Return the [X, Y] coordinate for the center point of the cell that contains the specified text.  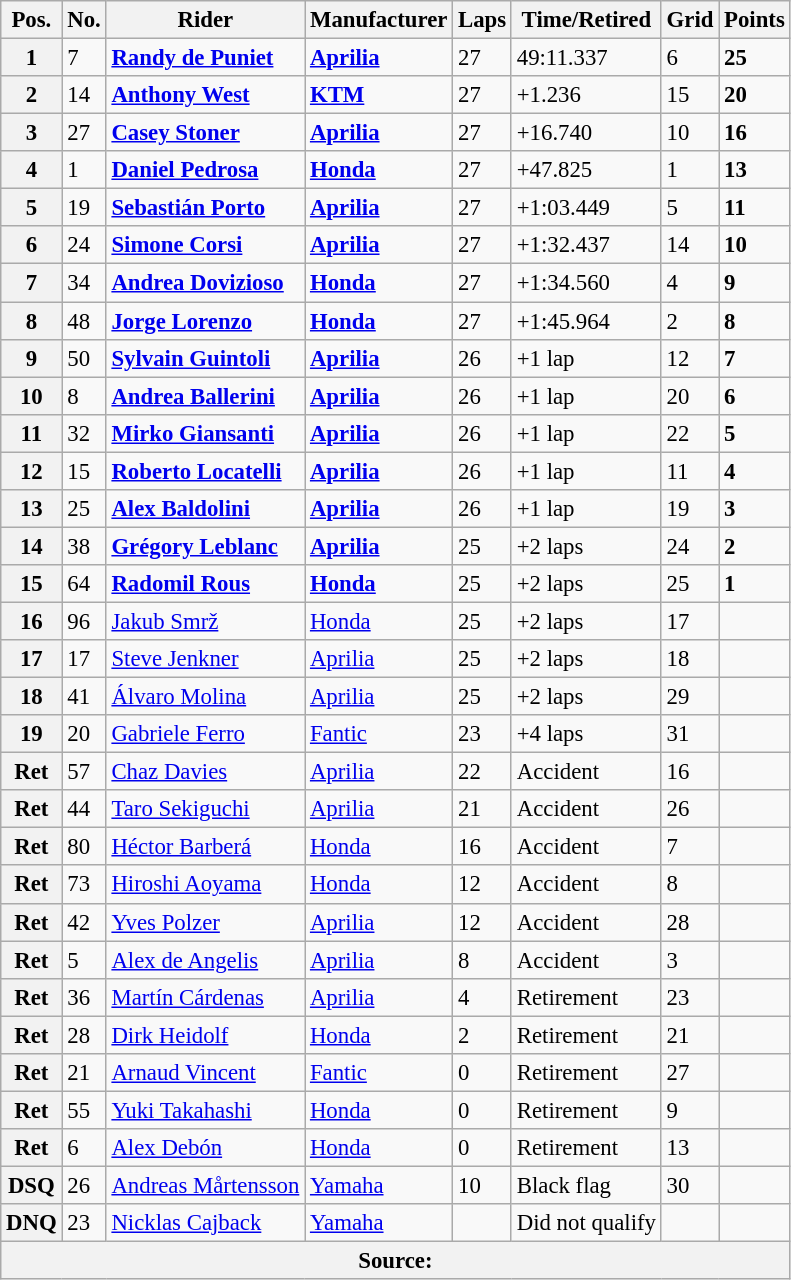
Simone Corsi [206, 245]
No. [84, 20]
Roberto Locatelli [206, 471]
Gabriele Ferro [206, 734]
DNQ [32, 1223]
64 [84, 584]
Sylvain Guintoli [206, 358]
96 [84, 621]
29 [690, 697]
Did not qualify [586, 1223]
57 [84, 772]
44 [84, 809]
+1.236 [586, 95]
+1:45.964 [586, 321]
34 [84, 283]
36 [84, 997]
Alex de Angelis [206, 960]
Daniel Pedrosa [206, 170]
55 [84, 1110]
Rider [206, 20]
Yuki Takahashi [206, 1110]
38 [84, 546]
Nicklas Cajback [206, 1223]
Alex Debón [206, 1148]
Casey Stoner [206, 133]
Arnaud Vincent [206, 1073]
48 [84, 321]
Source: [396, 1261]
Radomil Rous [206, 584]
KTM [379, 95]
Chaz Davies [206, 772]
+1:32.437 [586, 245]
Black flag [586, 1185]
Andrea Dovizioso [206, 283]
Anthony West [206, 95]
73 [84, 885]
Mirko Giansanti [206, 433]
Laps [482, 20]
41 [84, 697]
Randy de Puniet [206, 58]
30 [690, 1185]
Martín Cárdenas [206, 997]
Jorge Lorenzo [206, 321]
+47.825 [586, 170]
Jakub Smrž [206, 621]
Álvaro Molina [206, 697]
Manufacturer [379, 20]
+1:34.560 [586, 283]
Time/Retired [586, 20]
Dirk Heidolf [206, 1035]
Yves Polzer [206, 922]
+4 laps [586, 734]
Grégory Leblanc [206, 546]
Taro Sekiguchi [206, 809]
31 [690, 734]
32 [84, 433]
Andreas Mårtensson [206, 1185]
+16.740 [586, 133]
Andrea Ballerini [206, 396]
Sebastián Porto [206, 208]
50 [84, 358]
Steve Jenkner [206, 659]
80 [84, 847]
DSQ [32, 1185]
Héctor Barberá [206, 847]
42 [84, 922]
Hiroshi Aoyama [206, 885]
Points [754, 20]
Pos. [32, 20]
Grid [690, 20]
Alex Baldolini [206, 509]
49:11.337 [586, 58]
+1:03.449 [586, 208]
